Find where the given text appears and provide that cell's center as [X, Y] coordinate. 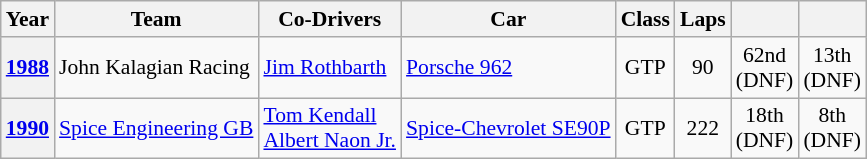
13th (DNF) [832, 68]
John Kalagian Racing [156, 68]
90 [703, 68]
18th (DNF) [765, 128]
Car [508, 19]
Spice-Chevrolet SE90P [508, 128]
Laps [703, 19]
Co-Drivers [330, 19]
62nd (DNF) [765, 68]
1990 [28, 128]
Team [156, 19]
Class [646, 19]
8th (DNF) [832, 128]
Tom Kendall Albert Naon Jr. [330, 128]
1988 [28, 68]
222 [703, 128]
Jim Rothbarth [330, 68]
Year [28, 19]
Spice Engineering GB [156, 128]
Porsche 962 [508, 68]
